Detect which cell encompasses the target text, then output its (X, Y) center coordinate. 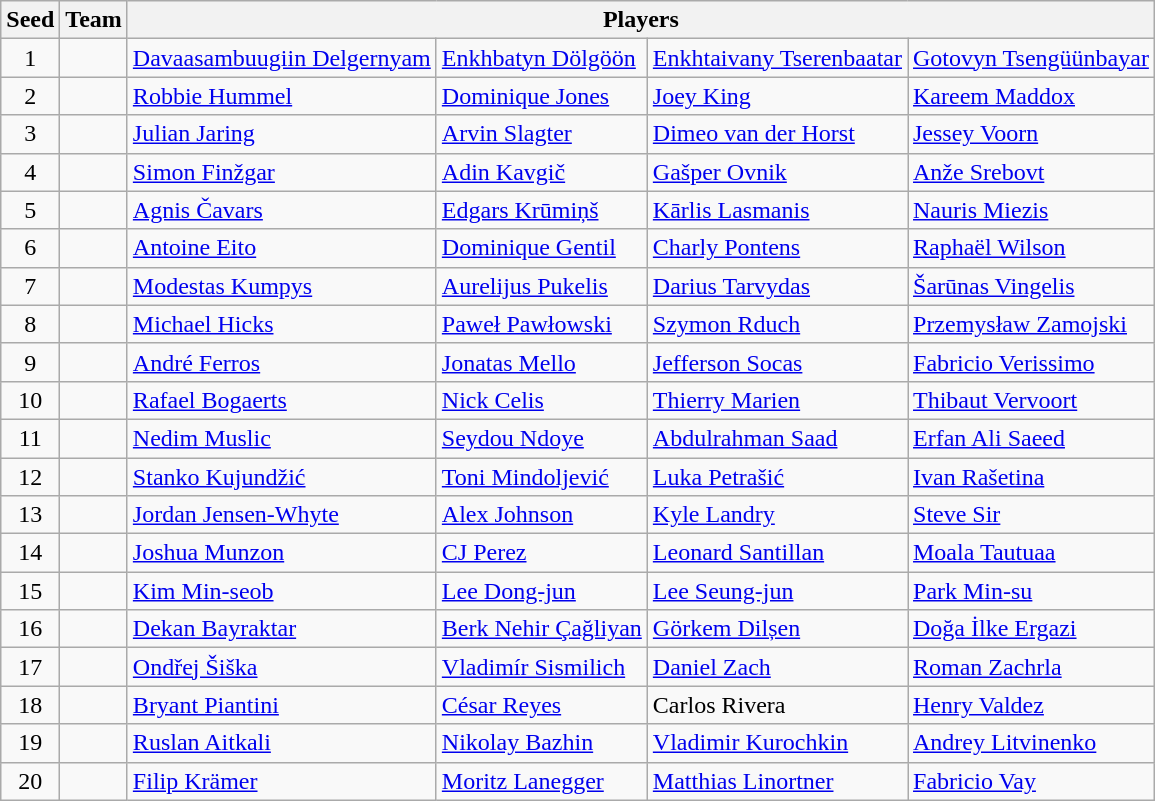
Berk Nehir Çağliyan (542, 629)
Nikolay Bazhin (542, 743)
Steve Sir (1032, 515)
Edgars Krūmiņš (542, 210)
5 (30, 210)
Dominique Jones (542, 96)
17 (30, 667)
Filip Krämer (282, 781)
Simon Finžgar (282, 172)
Michael Hicks (282, 324)
Bryant Piantini (282, 705)
15 (30, 591)
19 (30, 743)
Players (640, 20)
Enkhbatyn Dölgöön (542, 58)
Darius Tarvydas (777, 286)
Moritz Lanegger (542, 781)
13 (30, 515)
Agnis Čavars (282, 210)
Nick Celis (542, 400)
Doğa İlke Ergazi (1032, 629)
Carlos Rivera (777, 705)
Jordan Jensen-Whyte (282, 515)
Szymon Rduch (777, 324)
Team (94, 20)
Stanko Kujundžić (282, 477)
2 (30, 96)
1 (30, 58)
Henry Valdez (1032, 705)
16 (30, 629)
Joey King (777, 96)
Andrey Litvinenko (1032, 743)
Anže Srebovt (1032, 172)
Kyle Landry (777, 515)
Raphaël Wilson (1032, 248)
Arvin Slagter (542, 134)
Jefferson Socas (777, 362)
Adin Kavgič (542, 172)
Seydou Ndoye (542, 438)
César Reyes (542, 705)
8 (30, 324)
3 (30, 134)
Fabricio Verissimo (1032, 362)
Thibaut Vervoort (1032, 400)
Przemysław Zamojski (1032, 324)
Vladimir Kurochkin (777, 743)
14 (30, 553)
André Ferros (282, 362)
Jonatas Mello (542, 362)
Joshua Munzon (282, 553)
12 (30, 477)
Alex Johnson (542, 515)
Julian Jaring (282, 134)
Kārlis Lasmanis (777, 210)
Nauris Miezis (1032, 210)
Ruslan Aitkali (282, 743)
Aurelijus Pukelis (542, 286)
6 (30, 248)
18 (30, 705)
Leonard Santillan (777, 553)
Davaasambuugiin Delgernyam (282, 58)
Vladimír Sismilich (542, 667)
Matthias Linortner (777, 781)
Erfan Ali Saeed (1032, 438)
Dekan Bayraktar (282, 629)
Abdulrahman Saad (777, 438)
Modestas Kumpys (282, 286)
Ivan Rašetina (1032, 477)
Lee Seung-jun (777, 591)
CJ Perez (542, 553)
Paweł Pawłowski (542, 324)
Daniel Zach (777, 667)
Gotovyn Tsengüünbayar (1032, 58)
Roman Zachrla (1032, 667)
Ondřej Šiška (282, 667)
Robbie Hummel (282, 96)
Kareem Maddox (1032, 96)
Moala Tautuaa (1032, 553)
10 (30, 400)
Rafael Bogaerts (282, 400)
20 (30, 781)
Dominique Gentil (542, 248)
Antoine Eito (282, 248)
Šarūnas Vingelis (1032, 286)
4 (30, 172)
Nedim Muslic (282, 438)
Dimeo van der Horst (777, 134)
Lee Dong-jun (542, 591)
11 (30, 438)
Seed (30, 20)
Görkem Dilșen (777, 629)
9 (30, 362)
Park Min-su (1032, 591)
Toni Mindoljević (542, 477)
Thierry Marien (777, 400)
Luka Petrašić (777, 477)
Gašper Ovnik (777, 172)
Enkhtaivany Tserenbaatar (777, 58)
Kim Min-seob (282, 591)
Fabricio Vay (1032, 781)
7 (30, 286)
Jessey Voorn (1032, 134)
Charly Pontens (777, 248)
